Pinpoint the cell where the given text exists, returning its (x, y) midpoint coordinate. 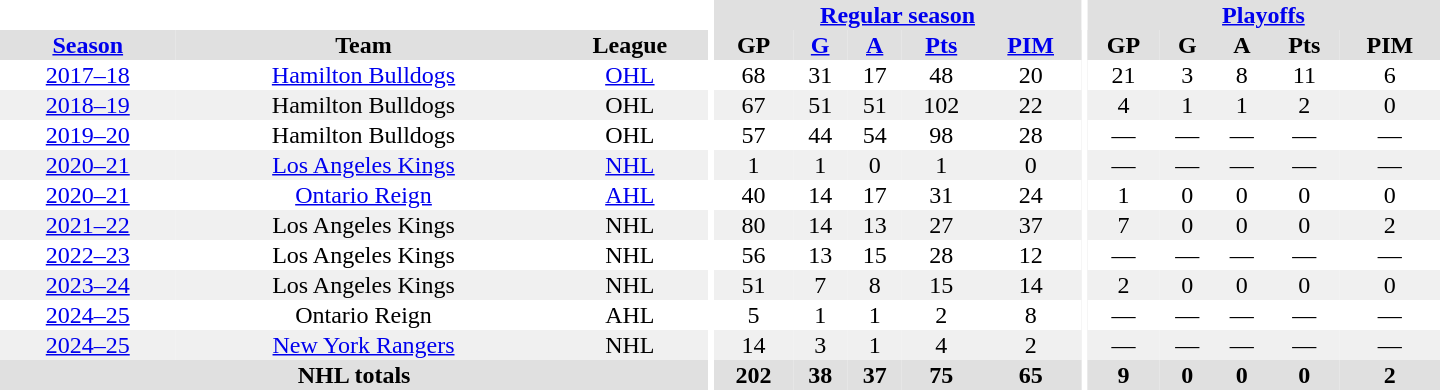
New York Rangers (364, 345)
5 (754, 315)
40 (754, 195)
9 (1124, 375)
League (630, 45)
54 (874, 135)
2023–24 (88, 285)
80 (754, 225)
38 (820, 375)
6 (1390, 75)
12 (1031, 255)
2021–22 (88, 225)
48 (942, 75)
68 (754, 75)
202 (754, 375)
20 (1031, 75)
57 (754, 135)
2019–20 (88, 135)
2017–18 (88, 75)
Season (88, 45)
67 (754, 105)
Playoffs (1264, 15)
75 (942, 375)
2022–23 (88, 255)
Regular season (897, 15)
56 (754, 255)
2018–19 (88, 105)
11 (1304, 75)
44 (820, 135)
65 (1031, 375)
102 (942, 105)
Team (364, 45)
98 (942, 135)
22 (1031, 105)
21 (1124, 75)
24 (1031, 195)
27 (942, 225)
NHL totals (354, 375)
